Find where the given text appears and provide that cell's center as (X, Y) coordinate. 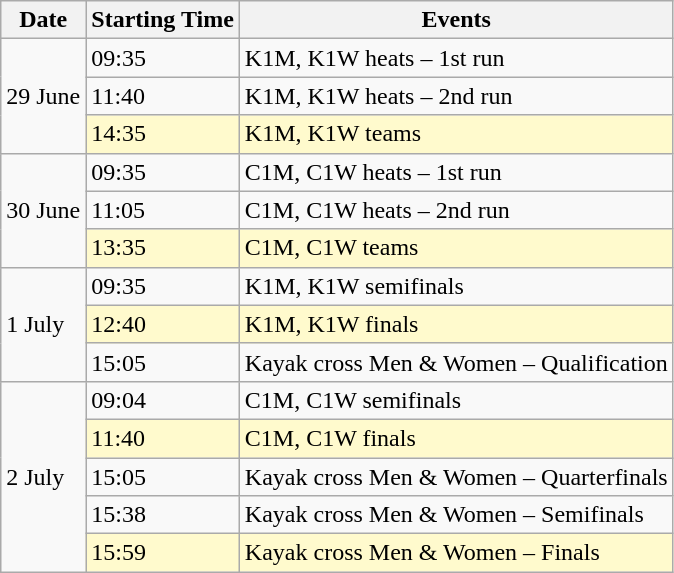
1 July (44, 324)
C1M, C1W semifinals (456, 400)
29 June (44, 96)
Kayak cross Men & Women – Semifinals (456, 515)
K1M, K1W heats – 1st run (456, 58)
Kayak cross Men & Women – Qualification (456, 362)
K1M, K1W semifinals (456, 286)
30 June (44, 210)
14:35 (163, 134)
15:38 (163, 515)
Events (456, 20)
K1M, K1W finals (456, 324)
12:40 (163, 324)
Kayak cross Men & Women – Quarterfinals (456, 477)
K1M, K1W heats – 2nd run (456, 96)
Date (44, 20)
Kayak cross Men & Women – Finals (456, 553)
C1M, C1W finals (456, 438)
11:05 (163, 210)
C1M, C1W heats – 2nd run (456, 210)
15:59 (163, 553)
09:04 (163, 400)
K1M, K1W teams (456, 134)
C1M, C1W heats – 1st run (456, 172)
2 July (44, 476)
C1M, C1W teams (456, 248)
Starting Time (163, 20)
13:35 (163, 248)
